Extract the [x, y] coordinate from the center of the cell holding the provided text.  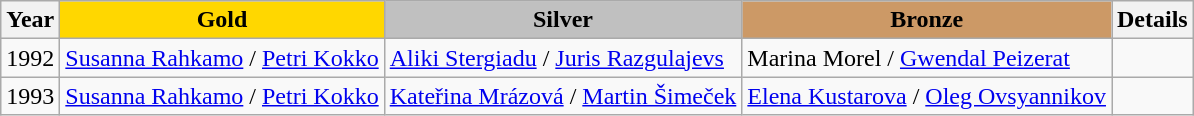
1992 [30, 58]
Details [1153, 20]
Marina Morel / Gwendal Peizerat [927, 58]
Aliki Stergiadu / Juris Razgulajevs [563, 58]
1993 [30, 96]
Year [30, 20]
Elena Kustarova / Oleg Ovsyannikov [927, 96]
Gold [222, 20]
Silver [563, 20]
Kateřina Mrázová / Martin Šimeček [563, 96]
Bronze [927, 20]
